Find where the given text appears and provide that cell's center as [x, y] coordinate. 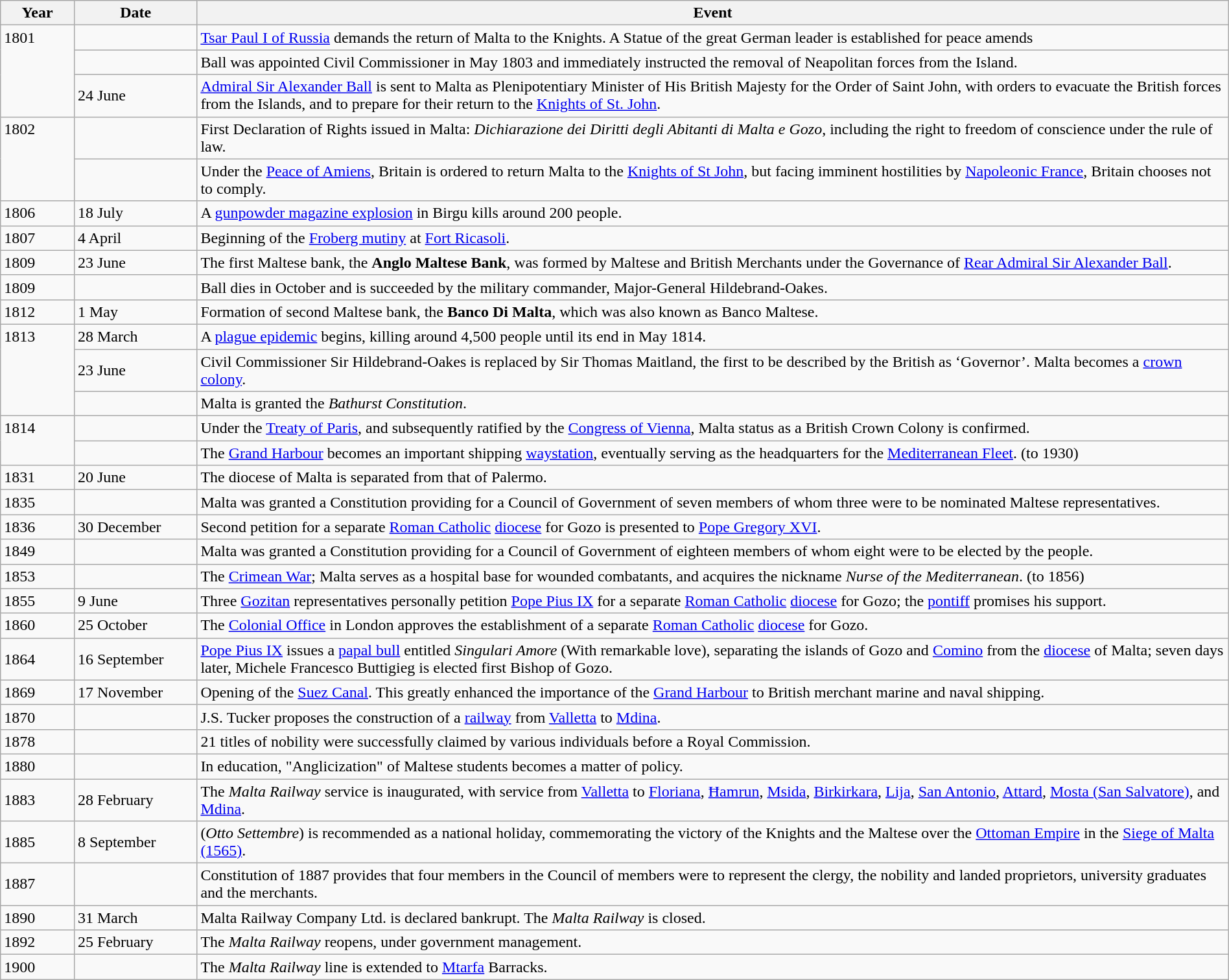
In education, "Anglicization" of Maltese students becomes a matter of policy. [713, 766]
20 June [135, 478]
1835 [38, 502]
1900 [38, 967]
1836 [38, 527]
Malta was granted a Constitution providing for a Council of Government of eighteen members of whom eight were to be elected by the people. [713, 552]
1885 [38, 843]
1869 [38, 692]
28 March [135, 336]
21 titles of nobility were successfully claimed by various individuals before a Royal Commission. [713, 741]
1806 [38, 213]
Under the Treaty of Paris, and subsequently ratified by the Congress of Vienna, Malta status as a British Crown Colony is confirmed. [713, 428]
Date [135, 13]
1831 [38, 478]
Beginning of the Froberg mutiny at Fort Ricasoli. [713, 238]
9 June [135, 601]
The diocese of Malta is separated from that of Palermo. [713, 478]
Malta is granted the Bathurst Constitution. [713, 404]
17 November [135, 692]
18 July [135, 213]
1892 [38, 942]
1855 [38, 601]
The first Maltese bank, the Anglo Maltese Bank, was formed by Maltese and British Merchants under the Governance of Rear Admiral Sir Alexander Ball. [713, 262]
The Colonial Office in London approves the establishment of a separate Roman Catholic diocese for Gozo. [713, 625]
Formation of second Maltese bank, the Banco Di Malta, which was also known as Banco Maltese. [713, 312]
1813 [38, 369]
25 October [135, 625]
24 June [135, 96]
1802 [38, 159]
The Crimean War; Malta serves as a hospital base for wounded combatants, and acquires the nickname Nurse of the Mediterranean. (to 1856) [713, 576]
1812 [38, 312]
1878 [38, 741]
Event [713, 13]
The Malta Railway line is extended to Mtarfa Barracks. [713, 967]
1890 [38, 918]
8 September [135, 843]
J.S. Tucker proposes the construction of a railway from Valletta to Mdina. [713, 717]
1883 [38, 800]
Second petition for a separate Roman Catholic diocese for Gozo is presented to Pope Gregory XVI. [713, 527]
1814 [38, 441]
1880 [38, 766]
1887 [38, 884]
30 December [135, 527]
Opening of the Suez Canal. This greatly enhanced the importance of the Grand Harbour to British merchant marine and naval shipping. [713, 692]
Malta Railway Company Ltd. is declared bankrupt. The Malta Railway is closed. [713, 918]
Ball was appointed Civil Commissioner in May 1803 and immediately instructed the removal of Neapolitan forces from the Island. [713, 62]
1870 [38, 717]
Year [38, 13]
1 May [135, 312]
Malta was granted a Constitution providing for a Council of Government of seven members of whom three were to be nominated Maltese representatives. [713, 502]
25 February [135, 942]
1807 [38, 238]
1849 [38, 552]
31 March [135, 918]
Tsar Paul I of Russia demands the return of Malta to the Knights. A Statue of the great German leader is established for peace amends [713, 38]
16 September [135, 659]
4 April [135, 238]
The Malta Railway reopens, under government management. [713, 942]
A gunpowder magazine explosion in Birgu kills around 200 people. [713, 213]
1860 [38, 625]
1801 [38, 71]
28 February [135, 800]
The Grand Harbour becomes an important shipping waystation, eventually serving as the headquarters for the Mediterranean Fleet. (to 1930) [713, 453]
1853 [38, 576]
A plague epidemic begins, killing around 4,500 people until its end in May 1814. [713, 336]
Three Gozitan representatives personally petition Pope Pius IX for a separate Roman Catholic diocese for Gozo; the pontiff promises his support. [713, 601]
Ball dies in October and is succeeded by the military commander, Major-General Hildebrand-Oakes. [713, 287]
1864 [38, 659]
